Pinpoint the cell where the given text exists, returning its [X, Y] midpoint coordinate. 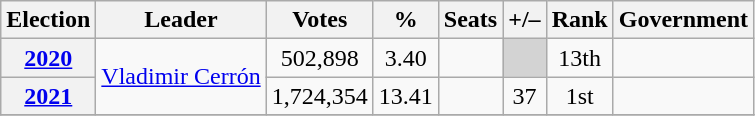
Seats [470, 20]
+/– [524, 20]
Leader [181, 20]
13th [580, 58]
Votes [320, 20]
% [406, 20]
1st [580, 96]
Vladimir Cerrón [181, 77]
Government [683, 20]
1,724,354 [320, 96]
13.41 [406, 96]
3.40 [406, 58]
2020 [48, 58]
37 [524, 96]
Rank [580, 20]
502,898 [320, 58]
2021 [48, 96]
Election [48, 20]
